Identify which cell holds the provided text, then report its [X, Y] central coordinate. 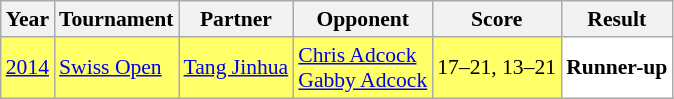
Year [28, 19]
Score [496, 19]
Runner-up [616, 68]
Tournament [116, 19]
2014 [28, 68]
Swiss Open [116, 68]
Chris Adcock Gabby Adcock [362, 68]
17–21, 13–21 [496, 68]
Partner [236, 19]
Opponent [362, 19]
Result [616, 19]
Tang Jinhua [236, 68]
